Return the [x, y] coordinate for the center point of the cell that contains the specified text.  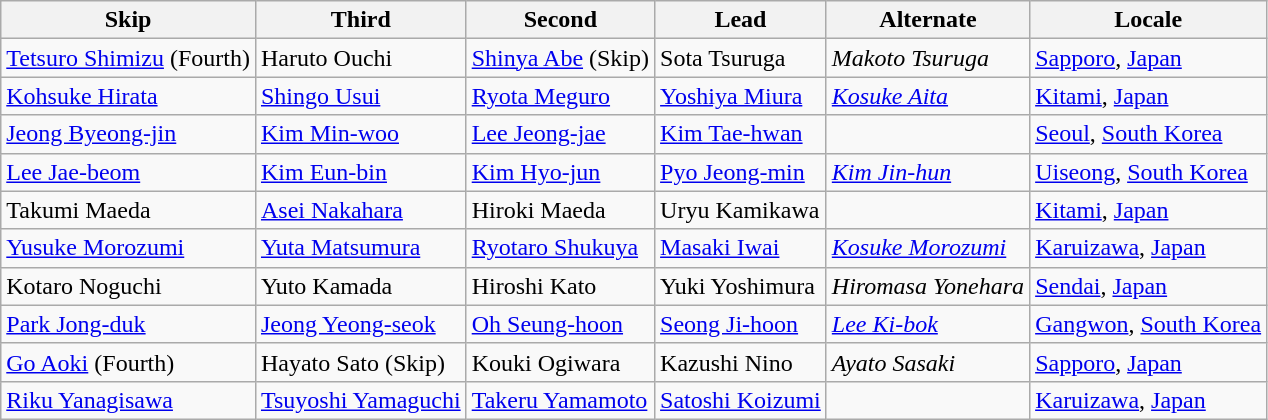
Ayato Sasaki [928, 362]
Kosuke Morozumi [928, 248]
Kouki Ogiwara [560, 362]
Kotaro Noguchi [128, 286]
Jeong Byeong-jin [128, 134]
Haruto Ouchi [360, 58]
Shinya Abe (Skip) [560, 58]
Kosuke Aita [928, 96]
Kohsuke Hirata [128, 96]
Yoshiya Miura [741, 96]
Kim Min-woo [360, 134]
Hayato Sato (Skip) [360, 362]
Masaki Iwai [741, 248]
Lead [741, 20]
Yuki Yoshimura [741, 286]
Satoshi Koizumi [741, 400]
Sota Tsuruga [741, 58]
Kazushi Nino [741, 362]
Gangwon, South Korea [1148, 324]
Shingo Usui [360, 96]
Yuta Matsumura [360, 248]
Tsuyoshi Yamaguchi [360, 400]
Ryota Meguro [560, 96]
Asei Nakahara [360, 210]
Hiroki Maeda [560, 210]
Second [560, 20]
Yusuke Morozumi [128, 248]
Hiromasa Yonehara [928, 286]
Jeong Yeong-seok [360, 324]
Yuto Kamada [360, 286]
Ryotaro Shukuya [560, 248]
Lee Jae-beom [128, 172]
Uryu Kamikawa [741, 210]
Makoto Tsuruga [928, 58]
Park Jong-duk [128, 324]
Takeru Yamamoto [560, 400]
Lee Ki-bok [928, 324]
Locale [1148, 20]
Takumi Maeda [128, 210]
Kim Hyo-jun [560, 172]
Tetsuro Shimizu (Fourth) [128, 58]
Seong Ji-hoon [741, 324]
Go Aoki (Fourth) [128, 362]
Lee Jeong-jae [560, 134]
Third [360, 20]
Kim Tae-hwan [741, 134]
Hiroshi Kato [560, 286]
Pyo Jeong-min [741, 172]
Riku Yanagisawa [128, 400]
Sendai, Japan [1148, 286]
Kim Eun-bin [360, 172]
Skip [128, 20]
Uiseong, South Korea [1148, 172]
Seoul, South Korea [1148, 134]
Oh Seung-hoon [560, 324]
Kim Jin-hun [928, 172]
Alternate [928, 20]
